Identify which cell holds the provided text, then report its [x, y] central coordinate. 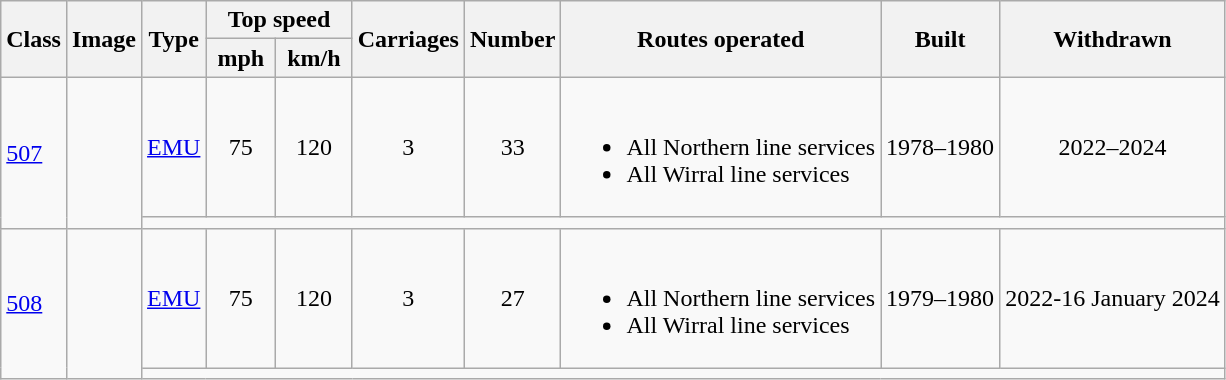
Number [512, 39]
508 [34, 304]
27 [512, 298]
2022–2024 [1113, 147]
Class [34, 39]
km/h [314, 58]
33 [512, 147]
Image [104, 39]
507 [34, 152]
mph [241, 58]
2022-16 January 2024 [1113, 298]
Top speed [279, 20]
Type [174, 39]
Routes operated [721, 39]
1979–1980 [940, 298]
1978–1980 [940, 147]
Carriages [408, 39]
Built [940, 39]
Withdrawn [1113, 39]
